From the cell containing the given text, extract its center point as (x, y) coordinate. 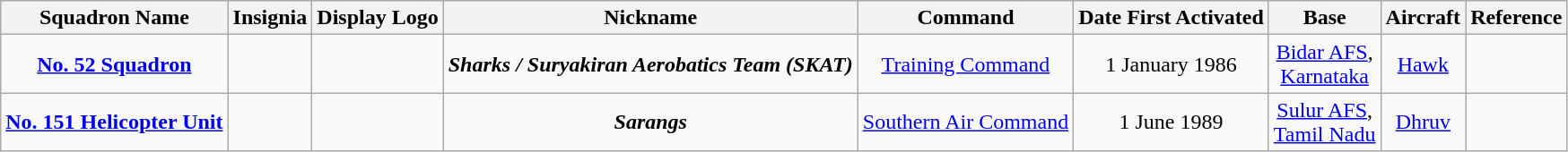
Training Command (965, 64)
Squadron Name (115, 18)
Sulur AFS, Tamil Nadu (1324, 122)
Dhruv (1423, 122)
Sharks / Suryakiran Aerobatics Team (SKAT) (650, 64)
Insignia (270, 18)
Nickname (650, 18)
Southern Air Command (965, 122)
No. 151 Helicopter Unit (115, 122)
Display Logo (378, 18)
Hawk (1423, 64)
No. 52 Squadron (115, 64)
Reference (1516, 18)
Command (965, 18)
Date First Activated (1172, 18)
1 June 1989 (1172, 122)
Aircraft (1423, 18)
Bidar AFS, Karnataka (1324, 64)
1 January 1986 (1172, 64)
Sarangs (650, 122)
Base (1324, 18)
